Pinpoint the cell where the given text exists, returning its (X, Y) midpoint coordinate. 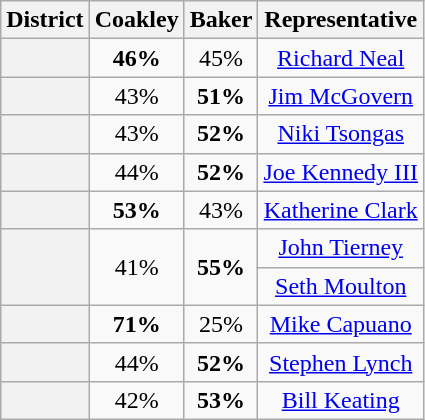
42% (136, 400)
Seth Moulton (341, 286)
Representative (341, 20)
Niki Tsongas (341, 134)
25% (221, 324)
Bill Keating (341, 400)
51% (221, 96)
71% (136, 324)
41% (136, 267)
Joe Kennedy III (341, 172)
46% (136, 58)
Baker (221, 20)
District (45, 20)
Jim McGovern (341, 96)
John Tierney (341, 248)
Richard Neal (341, 58)
45% (221, 58)
Katherine Clark (341, 210)
Stephen Lynch (341, 362)
55% (221, 267)
Coakley (136, 20)
Mike Capuano (341, 324)
